Locate the cell with the specified text and output its [X, Y] center coordinate. 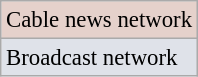
Broadcast network [100, 58]
Cable news network [100, 20]
